Return the [x, y] coordinate for the center point of the cell that contains the specified text.  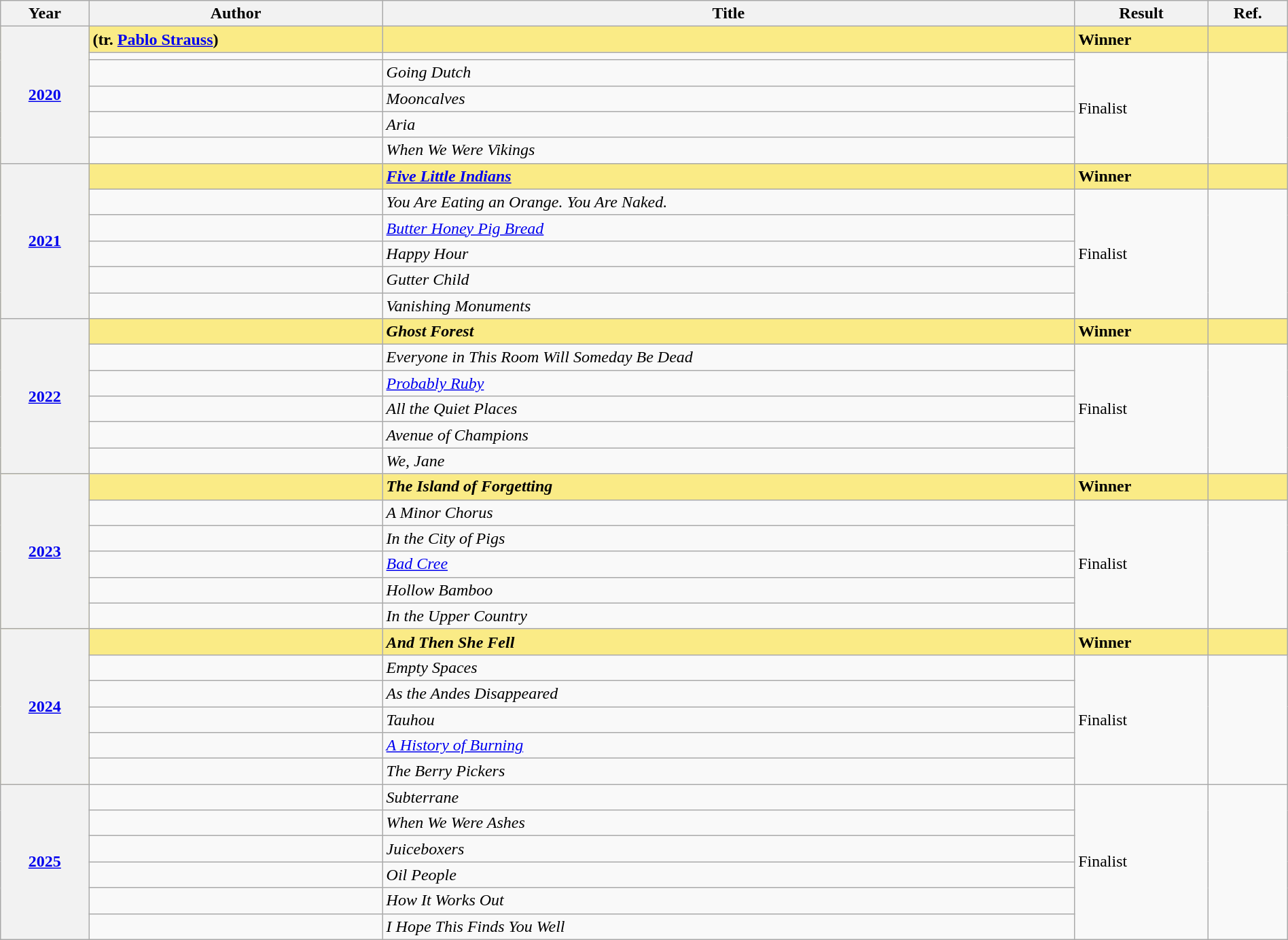
Five Little Indians [728, 176]
Vanishing Monuments [728, 305]
The Island of Forgetting [728, 487]
Ghost Forest [728, 332]
Bad Cree [728, 564]
When We Were Ashes [728, 823]
Oil People [728, 875]
Juiceboxers [728, 849]
Empty Spaces [728, 667]
Title [728, 14]
Ref. [1247, 14]
2023 [45, 551]
As the Andes Disappeared [728, 693]
I Hope This Finds You Well [728, 926]
Year [45, 14]
2022 [45, 396]
Gutter Child [728, 279]
Avenue of Champions [728, 435]
2020 [45, 95]
Going Dutch [728, 73]
Probably Ruby [728, 383]
Happy Hour [728, 254]
The Berry Pickers [728, 771]
We, Jane [728, 461]
How It Works Out [728, 901]
And Then She Fell [728, 642]
2025 [45, 862]
All the Quiet Places [728, 409]
Tauhou [728, 720]
In the City of Pigs [728, 538]
Everyone in This Room Will Someday Be Dead [728, 358]
Mooncalves [728, 99]
(tr. Pablo Strauss) [236, 39]
You Are Eating an Orange. You Are Naked. [728, 202]
Butter Honey Pig Bread [728, 228]
A Minor Chorus [728, 512]
2024 [45, 706]
In the Upper Country [728, 616]
Hollow Bamboo [728, 590]
2021 [45, 241]
Result [1141, 14]
Author [236, 14]
Aria [728, 124]
Subterrane [728, 797]
When We Were Vikings [728, 150]
A History of Burning [728, 746]
